Scan for the cell matching the given text and deliver its [x, y] coordinate at center. 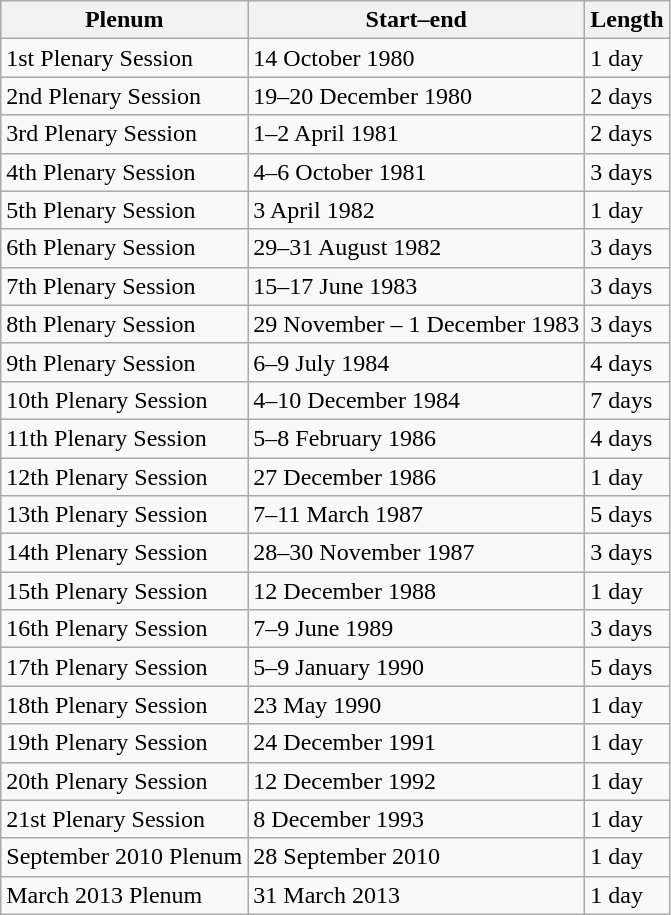
September 2010 Plenum [124, 857]
6–9 July 1984 [416, 362]
3rd Plenary Session [124, 134]
7–9 June 1989 [416, 629]
3 April 1982 [416, 210]
6th Plenary Session [124, 248]
1–2 April 1981 [416, 134]
27 December 1986 [416, 477]
29 November – 1 December 1983 [416, 324]
14 October 1980 [416, 58]
18th Plenary Session [124, 705]
March 2013 Plenum [124, 895]
29–31 August 1982 [416, 248]
1st Plenary Session [124, 58]
16th Plenary Session [124, 629]
5–8 February 1986 [416, 438]
7 days [627, 400]
14th Plenary Session [124, 553]
2nd Plenary Session [124, 96]
19–20 December 1980 [416, 96]
4–6 October 1981 [416, 172]
15th Plenary Session [124, 591]
28–30 November 1987 [416, 553]
4th Plenary Session [124, 172]
Start–end [416, 20]
12th Plenary Session [124, 477]
13th Plenary Session [124, 515]
12 December 1988 [416, 591]
21st Plenary Session [124, 819]
20th Plenary Session [124, 781]
23 May 1990 [416, 705]
5–9 January 1990 [416, 667]
31 March 2013 [416, 895]
8th Plenary Session [124, 324]
24 December 1991 [416, 743]
Length [627, 20]
Plenum [124, 20]
15–17 June 1983 [416, 286]
7–11 March 1987 [416, 515]
5th Plenary Session [124, 210]
28 September 2010 [416, 857]
8 December 1993 [416, 819]
9th Plenary Session [124, 362]
12 December 1992 [416, 781]
7th Plenary Session [124, 286]
10th Plenary Session [124, 400]
4–10 December 1984 [416, 400]
11th Plenary Session [124, 438]
19th Plenary Session [124, 743]
17th Plenary Session [124, 667]
